Scan for the cell matching the given text and deliver its (x, y) coordinate at center. 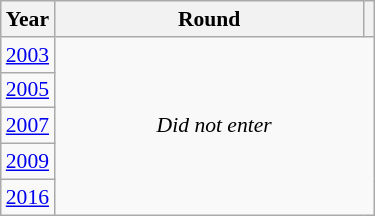
Did not enter (214, 126)
2005 (28, 90)
2009 (28, 162)
Round (209, 19)
2016 (28, 197)
2003 (28, 55)
Year (28, 19)
2007 (28, 126)
